Capture the cell that displays the provided text and extract its (x, y) central coordinate. 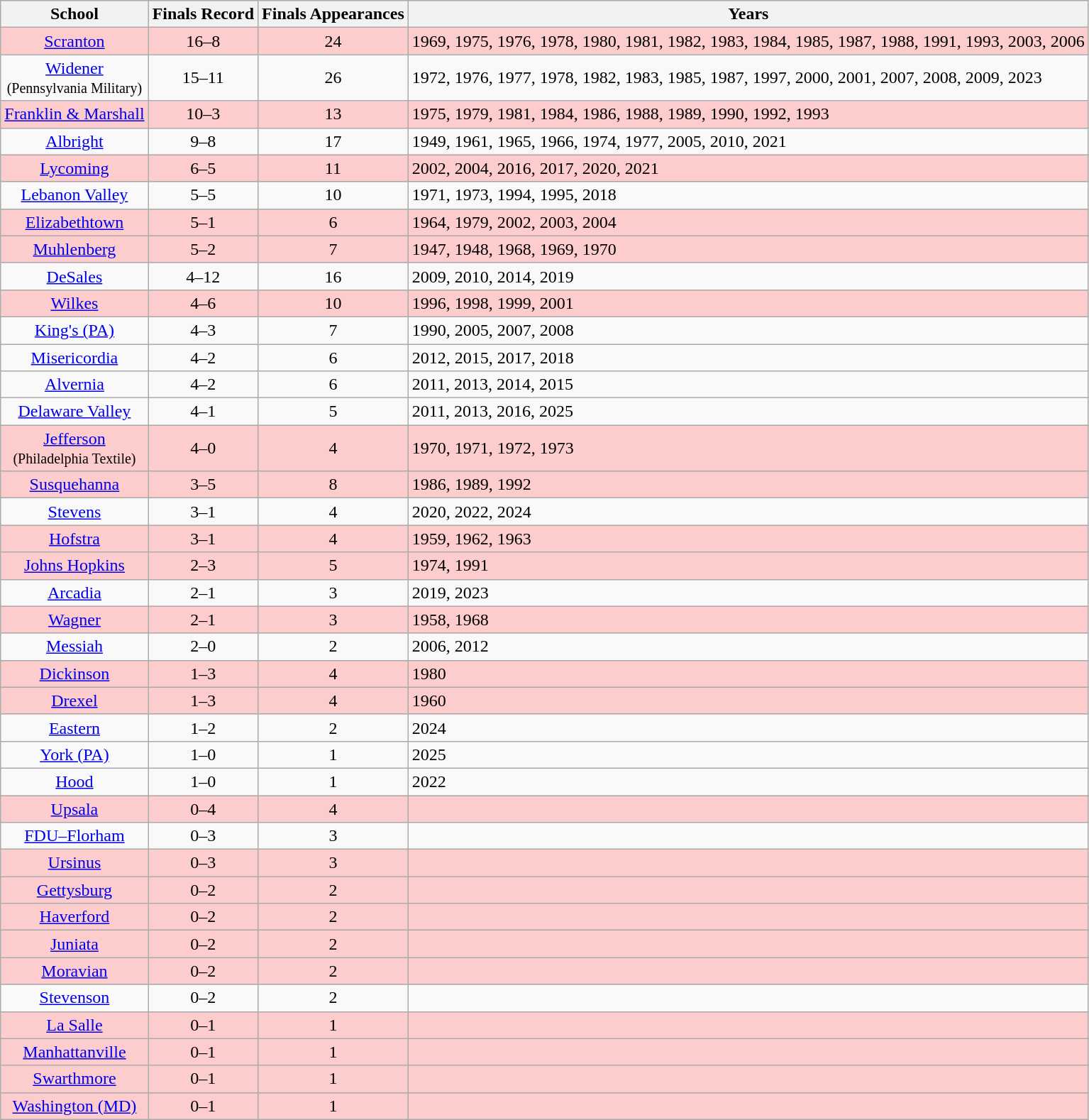
Years (748, 14)
Manhattanville (74, 1052)
Delaware Valley (74, 412)
Wagner (74, 620)
2025 (748, 754)
17 (333, 141)
13 (333, 114)
5–1 (203, 222)
Arcadia (74, 593)
26 (333, 78)
2011, 2013, 2014, 2015 (748, 385)
School (74, 14)
4–6 (203, 303)
1975, 1979, 1981, 1984, 1986, 1988, 1989, 1990, 1992, 1993 (748, 114)
24 (333, 41)
Ursinus (74, 863)
15–11 (203, 78)
1964, 1979, 2002, 2003, 2004 (748, 222)
FDU–Florham (74, 836)
1960 (748, 701)
11 (333, 168)
2–3 (203, 566)
1958, 1968 (748, 620)
1980 (748, 674)
0–4 (203, 808)
2–0 (203, 647)
Hood (74, 781)
10–3 (203, 114)
1–2 (203, 728)
Elizabethtown (74, 222)
4–3 (203, 330)
Susquehanna (74, 485)
1974, 1991 (748, 566)
2012, 2015, 2017, 2018 (748, 357)
3–5 (203, 485)
Juniata (74, 944)
6–5 (203, 168)
Lycoming (74, 168)
2006, 2012 (748, 647)
5–5 (203, 195)
1949, 1961, 1965, 1966, 1974, 1977, 2005, 2010, 2021 (748, 141)
5–2 (203, 249)
Drexel (74, 701)
Albright (74, 141)
2024 (748, 728)
Dickinson (74, 674)
Misericordia (74, 357)
Haverford (74, 917)
Eastern (74, 728)
1969, 1975, 1976, 1978, 1980, 1981, 1982, 1983, 1984, 1985, 1987, 1988, 1991, 1993, 2003, 2006 (748, 41)
DeSales (74, 276)
1971, 1973, 1994, 1995, 2018 (748, 195)
Johns Hopkins (74, 566)
1986, 1989, 1992 (748, 485)
Lebanon Valley (74, 195)
2020, 2022, 2024 (748, 512)
Messiah (74, 647)
16 (333, 276)
York (PA) (74, 754)
Washington (MD) (74, 1106)
Franklin & Marshall (74, 114)
Stevens (74, 512)
4–1 (203, 412)
8 (333, 485)
Finals Record (203, 14)
2019, 2023 (748, 593)
King's (PA) (74, 330)
Jefferson (Philadelphia Textile) (74, 449)
Muhlenberg (74, 249)
1959, 1962, 1963 (748, 539)
16–8 (203, 41)
4–12 (203, 276)
1990, 2005, 2007, 2008 (748, 330)
4–0 (203, 449)
Hofstra (74, 539)
1970, 1971, 1972, 1973 (748, 449)
Wilkes (74, 303)
Swarthmore (74, 1079)
2002, 2004, 2016, 2017, 2020, 2021 (748, 168)
Moravian (74, 971)
1996, 1998, 1999, 2001 (748, 303)
9–8 (203, 141)
Gettysburg (74, 890)
Stevenson (74, 998)
2011, 2013, 2016, 2025 (748, 412)
Widener(Pennsylvania Military) (74, 78)
Alvernia (74, 385)
2022 (748, 781)
Upsala (74, 808)
1947, 1948, 1968, 1969, 1970 (748, 249)
Scranton (74, 41)
La Salle (74, 1025)
2009, 2010, 2014, 2019 (748, 276)
1972, 1976, 1977, 1978, 1982, 1983, 1985, 1987, 1997, 2000, 2001, 2007, 2008, 2009, 2023 (748, 78)
Finals Appearances (333, 14)
